Output the [x, y] coordinate of the center of the cell containing the given text.  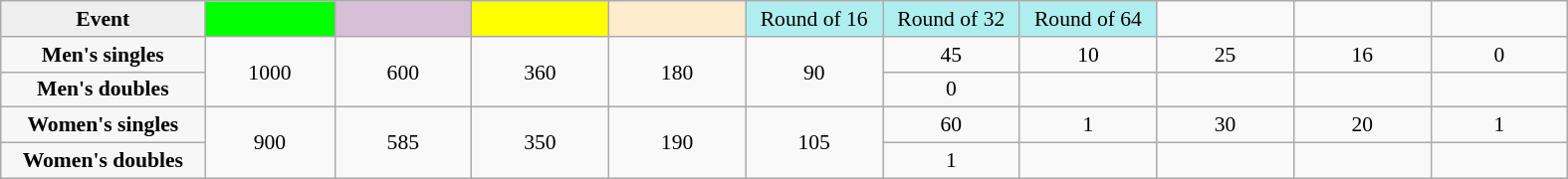
30 [1226, 125]
190 [677, 143]
45 [951, 55]
585 [403, 143]
90 [814, 72]
Event [104, 19]
Round of 64 [1088, 19]
Women's doubles [104, 161]
900 [270, 143]
180 [677, 72]
20 [1362, 125]
350 [541, 143]
1000 [270, 72]
Round of 32 [951, 19]
Round of 16 [814, 19]
360 [541, 72]
Women's singles [104, 125]
105 [814, 143]
600 [403, 72]
16 [1362, 55]
25 [1226, 55]
Men's singles [104, 55]
60 [951, 125]
Men's doubles [104, 89]
10 [1088, 55]
